Search for the cell housing the specified text and yield its [X, Y] center coordinate. 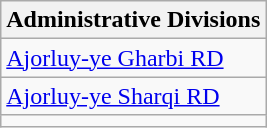
Ajorluy-ye Gharbi RD [134, 58]
Ajorluy-ye Sharqi RD [134, 96]
Administrative Divisions [134, 20]
